Detect which cell encompasses the target text, then output its (x, y) center coordinate. 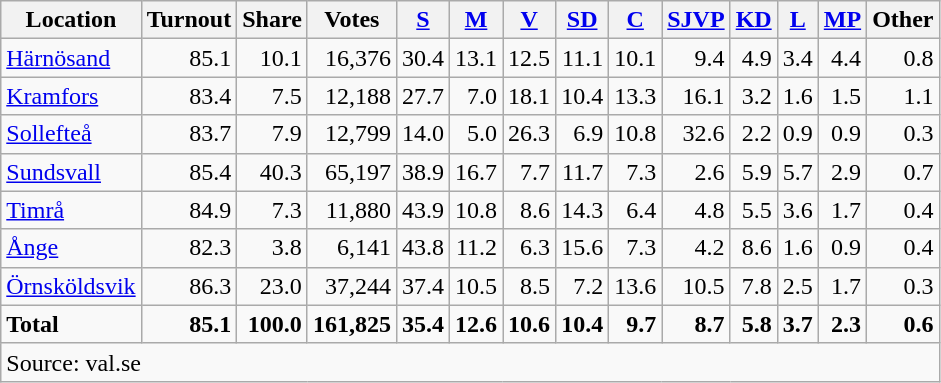
6,141 (352, 248)
84.9 (189, 210)
13.1 (476, 58)
38.9 (422, 172)
3.8 (272, 248)
12.5 (530, 58)
83.7 (189, 134)
2.3 (842, 324)
5.7 (798, 172)
16.7 (476, 172)
86.3 (189, 286)
14.3 (582, 210)
16.1 (696, 96)
V (530, 20)
82.3 (189, 248)
7.0 (476, 96)
Kramfors (71, 96)
6.9 (582, 134)
32.6 (696, 134)
Härnösand (71, 58)
2.6 (696, 172)
4.9 (754, 58)
S (422, 20)
SD (582, 20)
Other (903, 20)
Location (71, 20)
Ånge (71, 248)
11,880 (352, 210)
12,799 (352, 134)
27.7 (422, 96)
85.4 (189, 172)
7.7 (530, 172)
3.6 (798, 210)
Sollefteå (71, 134)
9.7 (636, 324)
37.4 (422, 286)
L (798, 20)
2.9 (842, 172)
7.9 (272, 134)
37,244 (352, 286)
5.9 (754, 172)
Timrå (71, 210)
3.4 (798, 58)
4.8 (696, 210)
18.1 (530, 96)
12,188 (352, 96)
5.8 (754, 324)
Source: val.se (470, 362)
1.1 (903, 96)
MP (842, 20)
0.6 (903, 324)
23.0 (272, 286)
4.2 (696, 248)
Turnout (189, 20)
13.6 (636, 286)
Share (272, 20)
1.5 (842, 96)
0.7 (903, 172)
35.4 (422, 324)
40.3 (272, 172)
7.2 (582, 286)
43.9 (422, 210)
8.5 (530, 286)
3.2 (754, 96)
6.3 (530, 248)
11.1 (582, 58)
7.8 (754, 286)
43.8 (422, 248)
10.6 (530, 324)
161,825 (352, 324)
KD (754, 20)
83.4 (189, 96)
5.5 (754, 210)
15.6 (582, 248)
26.3 (530, 134)
Votes (352, 20)
C (636, 20)
30.4 (422, 58)
2.5 (798, 286)
12.6 (476, 324)
6.4 (636, 210)
4.4 (842, 58)
5.0 (476, 134)
7.5 (272, 96)
0.8 (903, 58)
14.0 (422, 134)
16,376 (352, 58)
Örnsköldsvik (71, 286)
13.3 (636, 96)
Total (71, 324)
Sundsvall (71, 172)
3.7 (798, 324)
M (476, 20)
11.2 (476, 248)
100.0 (272, 324)
65,197 (352, 172)
11.7 (582, 172)
9.4 (696, 58)
2.2 (754, 134)
SJVP (696, 20)
8.7 (696, 324)
